Return the (x, y) coordinate for the center point of the cell that contains the specified text.  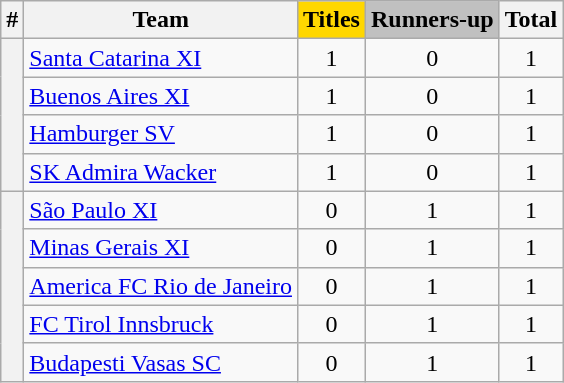
Minas Gerais XI (161, 248)
# (12, 20)
FC Tirol Innsbruck (161, 324)
Total (531, 20)
Santa Catarina XI (161, 58)
Buenos Aires XI (161, 96)
America FC Rio de Janeiro (161, 286)
Runners-up (432, 20)
Titles (331, 20)
Team (161, 20)
Hamburger SV (161, 134)
São Paulo XI (161, 210)
SK Admira Wacker (161, 172)
Budapesti Vasas SC (161, 362)
